Return the (X, Y) coordinate for the center point of the cell that contains the specified text.  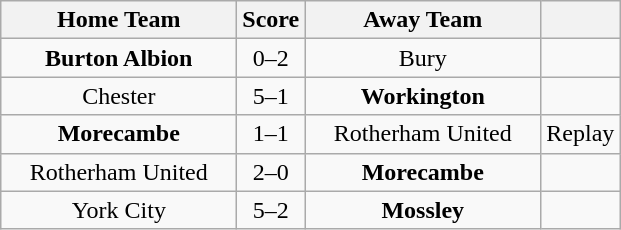
2–0 (271, 172)
Home Team (119, 20)
Mossley (423, 210)
Replay (580, 134)
Bury (423, 58)
0–2 (271, 58)
Score (271, 20)
Away Team (423, 20)
1–1 (271, 134)
5–2 (271, 210)
York City (119, 210)
Workington (423, 96)
5–1 (271, 96)
Burton Albion (119, 58)
Chester (119, 96)
